Scan for the cell matching the given text and deliver its [x, y] coordinate at center. 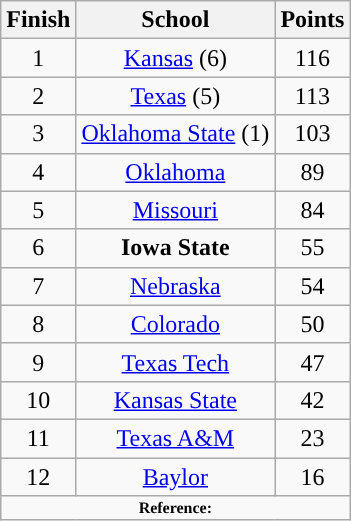
6 [38, 248]
16 [312, 477]
Texas A&M [176, 438]
Nebraska [176, 286]
Iowa State [176, 248]
42 [312, 400]
50 [312, 324]
Baylor [176, 477]
Kansas (6) [176, 58]
103 [312, 134]
Missouri [176, 210]
4 [38, 172]
113 [312, 96]
7 [38, 286]
Texas Tech [176, 362]
Kansas State [176, 400]
47 [312, 362]
Reference: [176, 508]
116 [312, 58]
1 [38, 58]
Oklahoma [176, 172]
9 [38, 362]
Texas (5) [176, 96]
8 [38, 324]
2 [38, 96]
Points [312, 20]
Oklahoma State (1) [176, 134]
3 [38, 134]
10 [38, 400]
89 [312, 172]
5 [38, 210]
Finish [38, 20]
11 [38, 438]
84 [312, 210]
School [176, 20]
55 [312, 248]
23 [312, 438]
54 [312, 286]
12 [38, 477]
Colorado [176, 324]
